Return (x, y) of the center of cell containing provided text 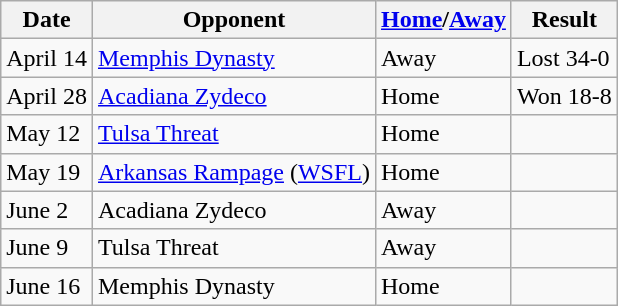
April 28 (47, 96)
Home/Away (443, 20)
June 9 (47, 248)
June 2 (47, 210)
Lost 34-0 (564, 58)
Result (564, 20)
Opponent (234, 20)
Date (47, 20)
April 14 (47, 58)
Arkansas Rampage (WSFL) (234, 172)
May 19 (47, 172)
June 16 (47, 286)
Won 18-8 (564, 96)
May 12 (47, 134)
